Search for the cell housing the specified text and yield its (x, y) center coordinate. 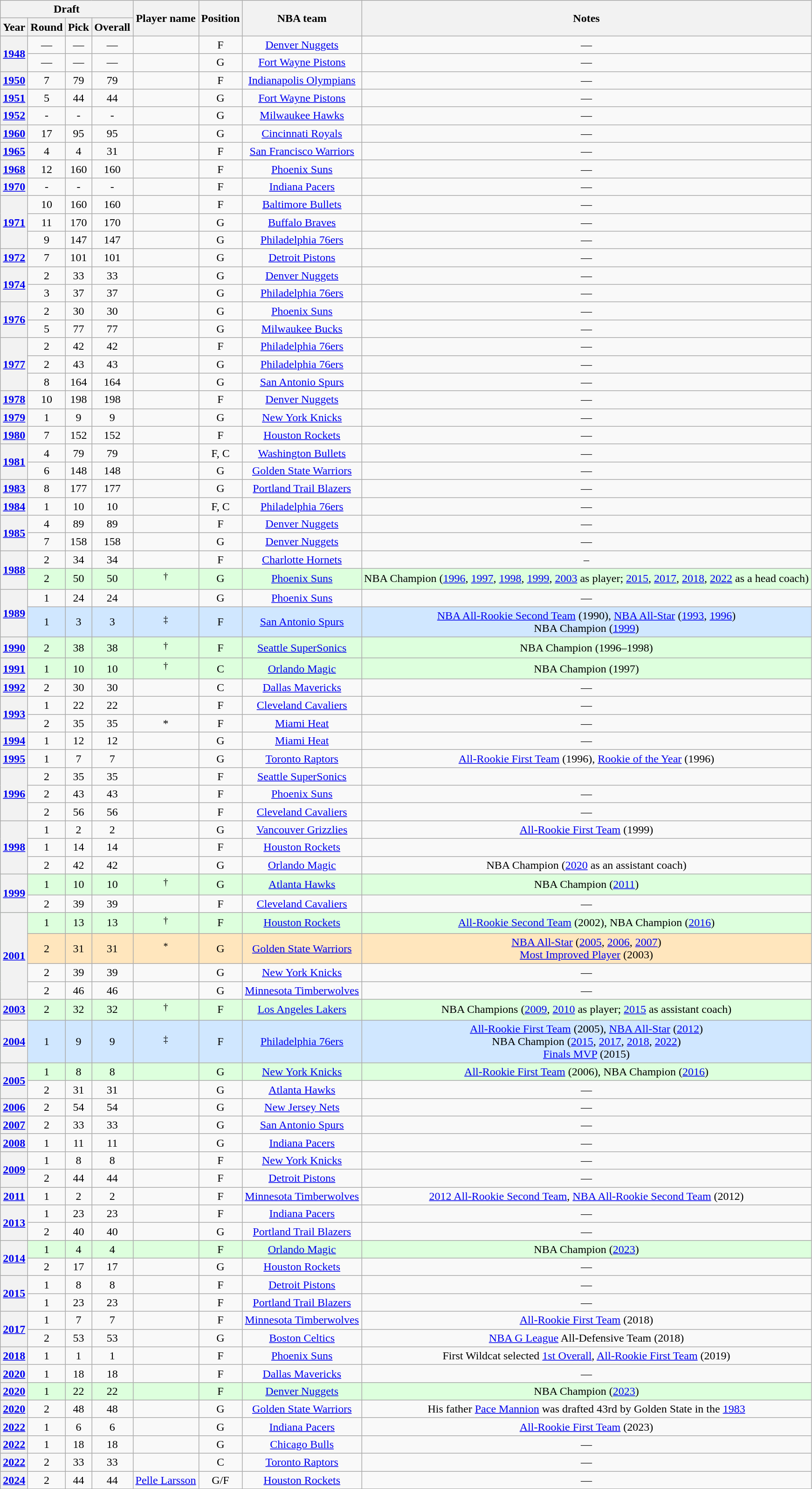
2014 (14, 1258)
1989 (14, 613)
1983 (14, 488)
Los Angeles Lakers (302, 1010)
1985 (14, 533)
Draft (67, 9)
Pelle Larsson (166, 1480)
Washington Bullets (302, 453)
NBA Champion (1996–1998) (586, 647)
1968 (14, 169)
2007 (14, 1125)
1999 (14, 893)
1971 (14, 222)
All-Rookie First Team (1999) (586, 830)
1970 (14, 187)
NBA Champions (2009, 2010 as player; 2015 as assistant coach) (586, 1010)
1974 (14, 284)
1972 (14, 258)
1965 (14, 151)
1976 (14, 320)
All-Rookie Second Team (2002), NBA Champion (2016) (586, 923)
1995 (14, 759)
Vancouver Grizzlies (302, 830)
G/F (220, 1480)
New Jersey Nets (302, 1107)
San Francisco Warriors (302, 151)
1984 (14, 506)
2003 (14, 1010)
All-Rookie First Team (2023) (586, 1427)
1951 (14, 98)
2012 All-Rookie Second Team, NBA All-Rookie Second Team (2012) (586, 1196)
1990 (14, 647)
NBA Champion (2011) (586, 884)
Milwaukee Bucks (302, 329)
1978 (14, 400)
1996 (14, 794)
2009 (14, 1170)
Chicago Bulls (302, 1445)
His father Pace Mannion was drafted 43rd by Golden State in the 1983 (586, 1409)
Round (47, 27)
1988 (14, 570)
Buffalo Braves (302, 222)
Player name (166, 18)
Year (14, 27)
Notes (586, 18)
Boston Celtics (302, 1338)
NBA Champion (1996, 1997, 1998, 1999, 2003 as player; 2015, 2017, 2018, 2022 as a head coach) (586, 579)
NBA All-Star (2005, 2006, 2007)Most Improved Player (2003) (586, 949)
NBA All-Rookie Second Team (1990), NBA All-Star (1993, 1996)NBA Champion (1999) (586, 622)
Indianapolis Olympians (302, 80)
2001 (14, 956)
1994 (14, 741)
1948 (14, 54)
1979 (14, 417)
1991 (14, 669)
1980 (14, 435)
All-Rookie First Team (2006), NBA Champion (2016) (586, 1072)
2004 (14, 1041)
Overall (112, 27)
All-Rookie First Team (1996), Rookie of the Year (1996) (586, 759)
NBA Champion (1997) (586, 669)
Pick (78, 27)
All-Rookie First Team (2018) (586, 1320)
Cincinnati Royals (302, 133)
1960 (14, 133)
All-Rookie First Team (2005), NBA All-Star (2012)NBA Champion (2015, 2017, 2018, 2022)Finals MVP (2015) (586, 1041)
Baltimore Bullets (302, 204)
1981 (14, 462)
2015 (14, 1294)
Charlotte Hornets (302, 560)
2008 (14, 1143)
1952 (14, 116)
2013 (14, 1223)
2011 (14, 1196)
2005 (14, 1080)
NBA Champion (2020 as an assistant coach) (586, 865)
1998 (14, 847)
1950 (14, 80)
2018 (14, 1356)
1993 (14, 714)
NBA G League All-Defensive Team (2018) (586, 1338)
1992 (14, 688)
1977 (14, 364)
2024 (14, 1480)
First Wildcat selected 1st Overall, All-Rookie First Team (2019) (586, 1356)
2017 (14, 1329)
2006 (14, 1107)
Milwaukee Hawks (302, 116)
Position (220, 18)
– (586, 560)
NBA team (302, 18)
